Return the (x, y) coordinate for the center point of the cell that contains the specified text.  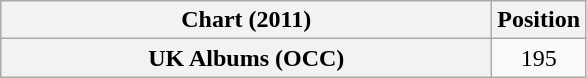
UK Albums (OCC) (246, 58)
195 (539, 58)
Position (539, 20)
Chart (2011) (246, 20)
